Return the (X, Y) coordinate for the center point of the cell that contains the specified text.  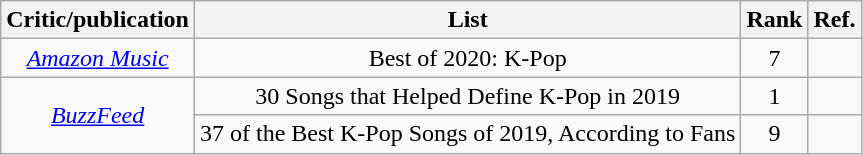
9 (774, 134)
30 Songs that Helped Define K-Pop in 2019 (467, 96)
BuzzFeed (98, 115)
1 (774, 96)
Amazon Music (98, 58)
37 of the Best K-Pop Songs of 2019, According to Fans (467, 134)
Ref. (834, 20)
7 (774, 58)
Best of 2020: K-Pop (467, 58)
Critic/publication (98, 20)
Rank (774, 20)
List (467, 20)
